From the cell containing the given text, extract its center point as [X, Y] coordinate. 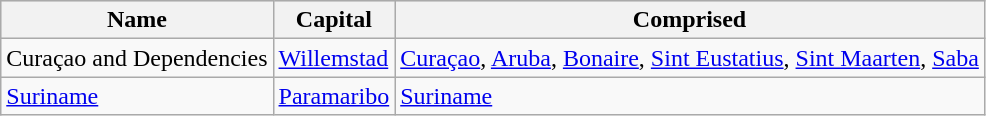
Curaçao and Dependencies [137, 58]
Curaçao, Aruba, Bonaire, Sint Eustatius, Sint Maarten, Saba [690, 58]
Capital [334, 20]
Willemstad [334, 58]
Paramaribo [334, 96]
Name [137, 20]
Comprised [690, 20]
